Find where the given text appears and provide that cell's center as [X, Y] coordinate. 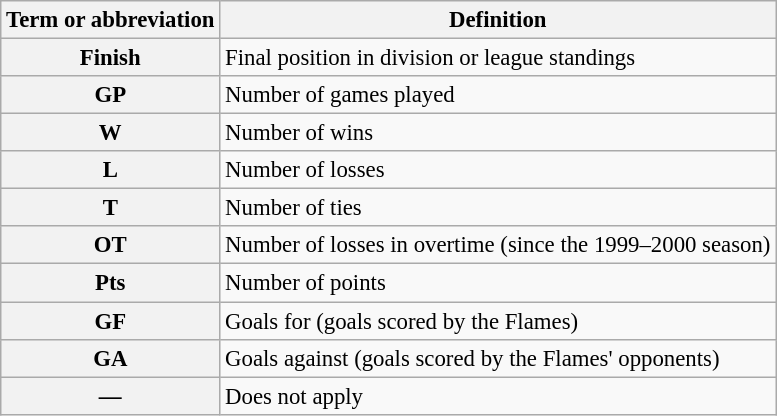
Number of games played [498, 95]
L [110, 170]
Number of ties [498, 208]
Does not apply [498, 396]
GF [110, 321]
Pts [110, 283]
OT [110, 245]
Number of losses in overtime (since the 1999–2000 season) [498, 245]
Number of points [498, 283]
Term or abbreviation [110, 20]
W [110, 133]
Final position in division or league standings [498, 58]
T [110, 208]
Finish [110, 58]
Definition [498, 20]
Goals for (goals scored by the Flames) [498, 321]
Goals against (goals scored by the Flames' opponents) [498, 358]
GA [110, 358]
Number of wins [498, 133]
— [110, 396]
Number of losses [498, 170]
GP [110, 95]
